Scan for the cell matching the given text and deliver its [x, y] coordinate at center. 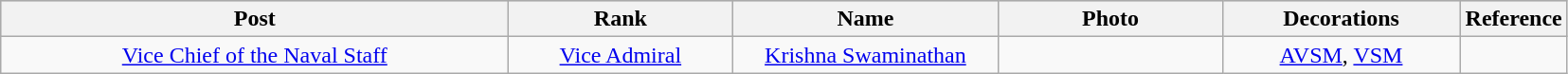
AVSM, VSM [1342, 55]
Reference [1514, 19]
Vice Admiral [621, 55]
Decorations [1342, 19]
Vice Chief of the Naval Staff [255, 55]
Rank [621, 19]
Photo [1110, 19]
Post [255, 19]
Krishna Swaminathan [866, 55]
Name [866, 19]
